Provide the [x, y] coordinate of the cell's center where the given text is located.  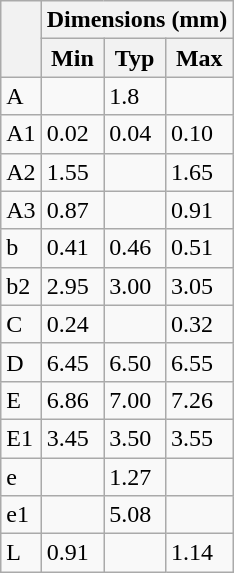
0.87 [72, 210]
2.95 [72, 286]
Min [72, 58]
1.65 [200, 172]
0.02 [72, 134]
3.45 [72, 438]
Typ [135, 58]
A1 [21, 134]
b [21, 248]
6.45 [72, 362]
6.86 [72, 400]
7.00 [135, 400]
A [21, 96]
1.14 [200, 553]
C [21, 324]
0.24 [72, 324]
3.00 [135, 286]
7.26 [200, 400]
6.50 [135, 362]
3.55 [200, 438]
1.27 [135, 477]
b2 [21, 286]
0.46 [135, 248]
3.05 [200, 286]
D [21, 362]
e1 [21, 515]
E [21, 400]
0.41 [72, 248]
E1 [21, 438]
0.10 [200, 134]
1.8 [135, 96]
6.55 [200, 362]
L [21, 553]
3.50 [135, 438]
0.04 [135, 134]
5.08 [135, 515]
e [21, 477]
0.32 [200, 324]
1.55 [72, 172]
Max [200, 58]
A2 [21, 172]
Dimensions (mm) [137, 20]
A3 [21, 210]
0.51 [200, 248]
